Determine the [X, Y] coordinate at the center of the cell enclosing the given text.  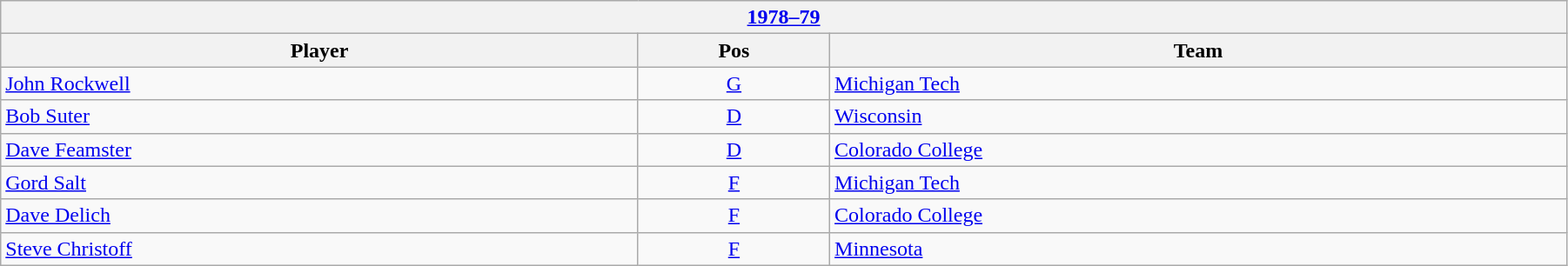
Gord Salt [320, 183]
Player [320, 50]
1978–79 [784, 17]
Dave Delich [320, 216]
G [734, 83]
Wisconsin [1199, 116]
John Rockwell [320, 83]
Bob Suter [320, 116]
Team [1199, 50]
Pos [734, 50]
Steve Christoff [320, 249]
Dave Feamster [320, 150]
Minnesota [1199, 249]
